Find where the given text appears and provide that cell's center as [x, y] coordinate. 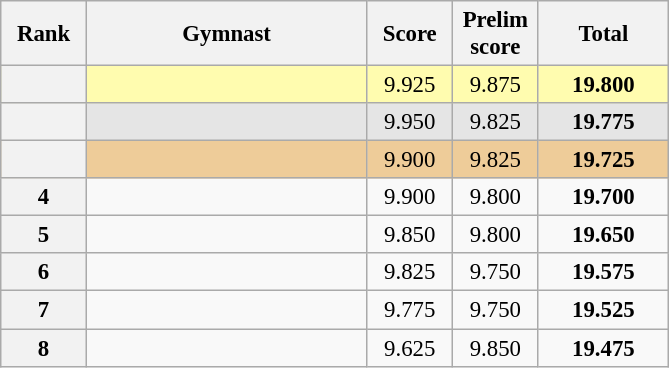
Score [410, 34]
19.575 [604, 273]
19.775 [604, 122]
19.800 [604, 85]
Gymnast [226, 34]
Rank [44, 34]
8 [44, 348]
19.725 [604, 160]
9.925 [410, 85]
Prelim score [496, 34]
19.475 [604, 348]
7 [44, 310]
19.525 [604, 310]
6 [44, 273]
5 [44, 235]
19.700 [604, 197]
Total [604, 34]
9.875 [496, 85]
19.650 [604, 235]
9.950 [410, 122]
9.625 [410, 348]
9.775 [410, 310]
4 [44, 197]
